Determine the (x, y) coordinate at the center of the cell enclosing the given text.  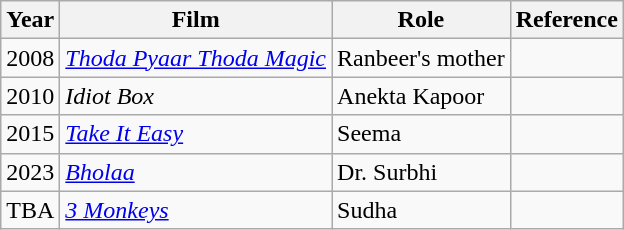
Take It Easy (196, 134)
2023 (30, 172)
Role (422, 20)
Bholaa (196, 172)
TBA (30, 210)
Anekta Kapoor (422, 96)
Dr. Surbhi (422, 172)
Reference (566, 20)
Ranbeer's mother (422, 58)
Seema (422, 134)
Year (30, 20)
Idiot Box (196, 96)
2010 (30, 96)
2015 (30, 134)
Thoda Pyaar Thoda Magic (196, 58)
Sudha (422, 210)
Film (196, 20)
3 Monkeys (196, 210)
2008 (30, 58)
